Output the (x, y) coordinate of the center of the cell containing the given text.  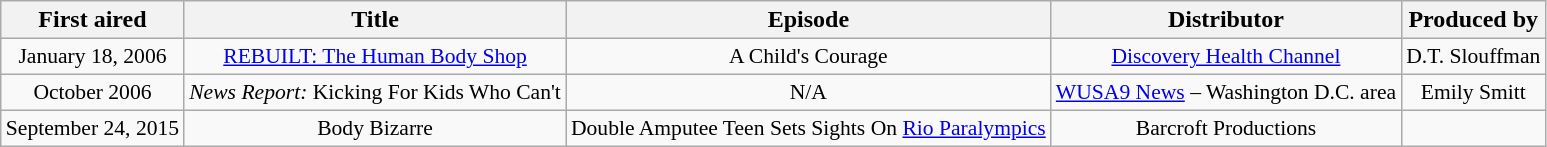
October 2006 (92, 92)
WUSA9 News – Washington D.C. area (1226, 92)
A Child's Courage (808, 57)
News Report: Kicking For Kids Who Can't (375, 92)
Barcroft Productions (1226, 128)
Distributor (1226, 20)
Episode (808, 20)
Double Amputee Teen Sets Sights On Rio Paralympics (808, 128)
Emily Smitt (1473, 92)
Discovery Health Channel (1226, 57)
January 18, 2006 (92, 57)
September 24, 2015 (92, 128)
REBUILT: The Human Body Shop (375, 57)
Body Bizarre (375, 128)
D.T. Slouffman (1473, 57)
N/A (808, 92)
First aired (92, 20)
Title (375, 20)
Produced by (1473, 20)
